Scan for the cell matching the given text and deliver its (x, y) coordinate at center. 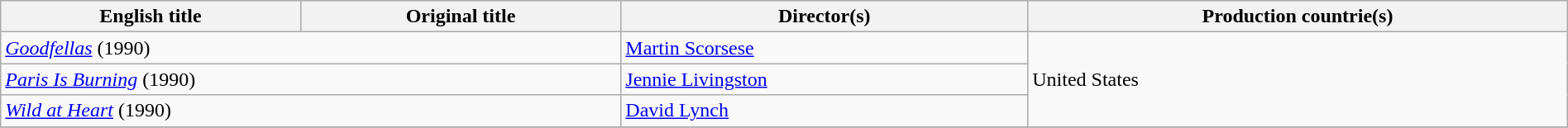
United States (1298, 79)
Jennie Livingston (825, 79)
Paris Is Burning (1990) (311, 79)
Director(s) (825, 17)
Production countrie(s) (1298, 17)
David Lynch (825, 111)
Goodfellas (1990) (311, 48)
English title (151, 17)
Original title (461, 17)
Martin Scorsese (825, 48)
Wild at Heart (1990) (311, 111)
